Extract the [X, Y] coordinate from the center of the cell holding the provided text.  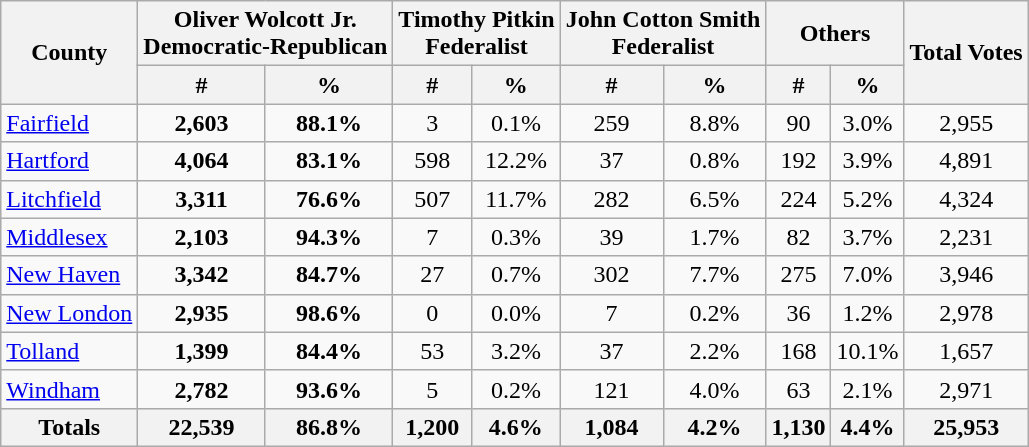
121 [612, 389]
94.3% [329, 237]
12.2% [516, 161]
1,130 [798, 427]
84.7% [329, 275]
3.9% [868, 161]
Tolland [70, 351]
5.2% [868, 199]
County [70, 52]
6.5% [714, 199]
Fairfield [70, 123]
4.0% [714, 389]
0.3% [516, 237]
39 [612, 237]
Hartford [70, 161]
0.1% [516, 123]
2,103 [202, 237]
3,946 [966, 275]
27 [432, 275]
2,935 [202, 313]
76.6% [329, 199]
1.7% [714, 237]
Oliver Wolcott Jr.Democratic-Republican [266, 34]
88.1% [329, 123]
1,084 [612, 427]
1,399 [202, 351]
98.6% [329, 313]
0.7% [516, 275]
302 [612, 275]
Timothy PitkinFederalist [476, 34]
2,603 [202, 123]
7.7% [714, 275]
3.2% [516, 351]
53 [432, 351]
John Cotton SmithFederalist [663, 34]
3.0% [868, 123]
1,200 [432, 427]
86.8% [329, 427]
Windham [70, 389]
4.2% [714, 427]
2,978 [966, 313]
5 [432, 389]
2,782 [202, 389]
25,953 [966, 427]
2,231 [966, 237]
282 [612, 199]
Total Votes [966, 52]
10.1% [868, 351]
8.8% [714, 123]
3.7% [868, 237]
Totals [70, 427]
3 [432, 123]
168 [798, 351]
192 [798, 161]
84.4% [329, 351]
4,891 [966, 161]
63 [798, 389]
New Haven [70, 275]
Litchfield [70, 199]
4,324 [966, 199]
22,539 [202, 427]
7.0% [868, 275]
1.2% [868, 313]
83.1% [329, 161]
Others [835, 34]
36 [798, 313]
0.8% [714, 161]
Middlesex [70, 237]
507 [432, 199]
2.1% [868, 389]
4.6% [516, 427]
0 [432, 313]
2.2% [714, 351]
82 [798, 237]
598 [432, 161]
2,955 [966, 123]
3,311 [202, 199]
4,064 [202, 161]
New London [70, 313]
1,657 [966, 351]
275 [798, 275]
4.4% [868, 427]
3,342 [202, 275]
2,971 [966, 389]
90 [798, 123]
93.6% [329, 389]
11.7% [516, 199]
0.0% [516, 313]
224 [798, 199]
259 [612, 123]
